Identify which cell holds the provided text, then report its (X, Y) central coordinate. 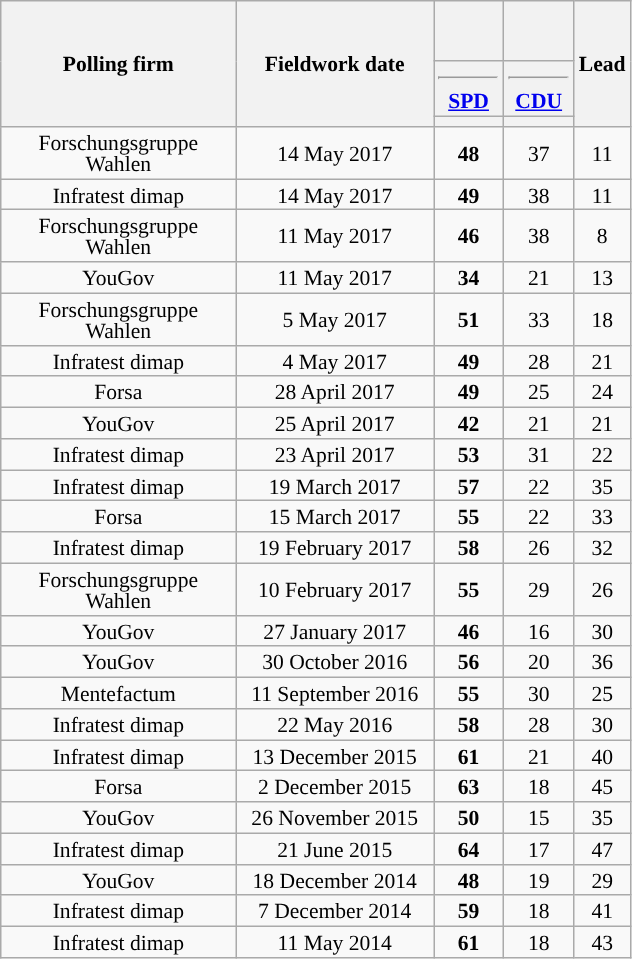
36 (602, 662)
28 April 2017 (335, 392)
41 (602, 912)
31 (539, 454)
40 (602, 756)
26 November 2015 (335, 818)
47 (602, 848)
7 December 2014 (335, 912)
19 March 2017 (335, 486)
42 (469, 424)
50 (469, 818)
15 (539, 818)
27 January 2017 (335, 632)
51 (469, 319)
19 (539, 880)
64 (469, 848)
25 April 2017 (335, 424)
63 (469, 786)
16 (539, 632)
11 September 2016 (335, 694)
13 (602, 278)
Mentefactum (118, 694)
23 April 2017 (335, 454)
CDU (539, 89)
20 (539, 662)
18 December 2014 (335, 880)
56 (469, 662)
37 (539, 153)
21 June 2015 (335, 848)
11 May 2014 (335, 942)
30 October 2016 (335, 662)
34 (469, 278)
5 May 2017 (335, 319)
43 (602, 942)
32 (602, 548)
Lead (602, 64)
22 May 2016 (335, 724)
SPD (469, 89)
19 February 2017 (335, 548)
13 December 2015 (335, 756)
4 May 2017 (335, 362)
Polling firm (118, 64)
15 March 2017 (335, 516)
2 December 2015 (335, 786)
17 (539, 848)
Fieldwork date (335, 64)
57 (469, 486)
45 (602, 786)
59 (469, 912)
10 February 2017 (335, 589)
53 (469, 454)
8 (602, 236)
24 (602, 392)
